Detect which cell encompasses the target text, then output its (X, Y) center coordinate. 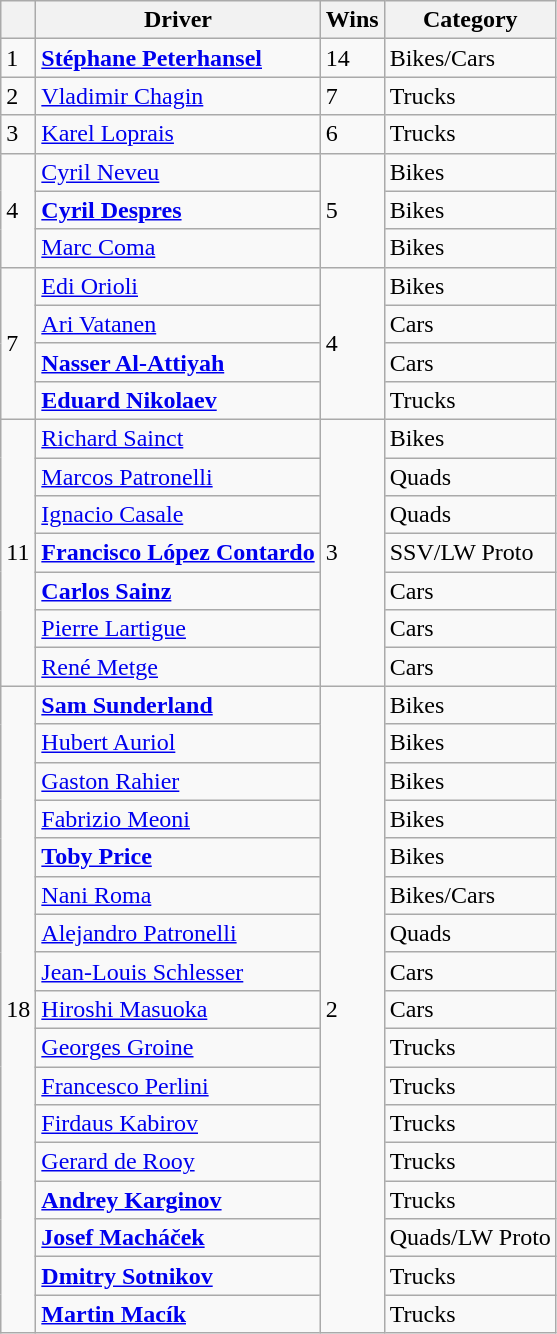
Toby Price (178, 857)
Quads/LW Proto (470, 1238)
6 (352, 134)
Fabrizio Meoni (178, 819)
Firdaus Kabirov (178, 1124)
Cyril Neveu (178, 172)
Pierre Lartigue (178, 629)
Francesco Perlini (178, 1085)
Jean-Louis Schlesser (178, 971)
5 (352, 210)
Wins (352, 20)
Marc Coma (178, 248)
Dmitry Sotnikov (178, 1276)
Stéphane Peterhansel (178, 58)
Carlos Sainz (178, 591)
Driver (178, 20)
Hiroshi Masuoka (178, 1009)
Karel Loprais (178, 134)
Ignacio Casale (178, 515)
18 (18, 1010)
Gaston Rahier (178, 781)
14 (352, 58)
Nani Roma (178, 895)
Edi Orioli (178, 286)
Gerard de Rooy (178, 1162)
Category (470, 20)
Hubert Auriol (178, 743)
Eduard Nikolaev (178, 400)
Richard Sainct (178, 438)
Georges Groine (178, 1047)
1 (18, 58)
René Metge (178, 667)
Andrey Karginov (178, 1200)
SSV/LW Proto (470, 553)
Martin Macík (178, 1314)
Nasser Al-Attiyah (178, 362)
Marcos Patronelli (178, 477)
Sam Sunderland (178, 705)
Josef Macháček (178, 1238)
Ari Vatanen (178, 324)
Alejandro Patronelli (178, 933)
11 (18, 552)
Vladimir Chagin (178, 96)
Cyril Despres (178, 210)
Francisco López Contardo (178, 553)
